Provide the [X, Y] coordinate of the cell's center where the given text is located.  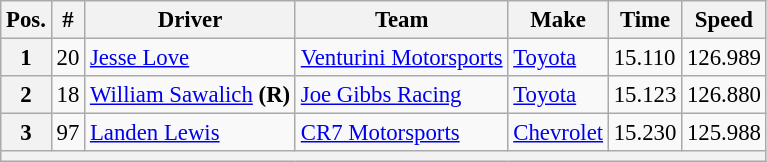
Landen Lewis [190, 133]
Pos. [26, 20]
Speed [724, 20]
20 [68, 58]
2 [26, 95]
125.988 [724, 133]
Joe Gibbs Racing [401, 95]
Team [401, 20]
126.880 [724, 95]
Time [644, 20]
Driver [190, 20]
1 [26, 58]
CR7 Motorsports [401, 133]
Venturini Motorsports [401, 58]
97 [68, 133]
3 [26, 133]
Make [558, 20]
15.230 [644, 133]
126.989 [724, 58]
Chevrolet [558, 133]
# [68, 20]
15.123 [644, 95]
William Sawalich (R) [190, 95]
Jesse Love [190, 58]
15.110 [644, 58]
18 [68, 95]
